From the cell containing the given text, extract its center point as [X, Y] coordinate. 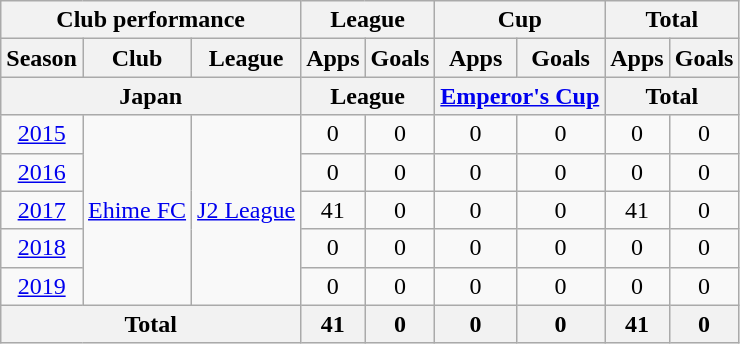
Cup [520, 20]
Emperor's Cup [520, 96]
J2 League [246, 210]
Season [42, 58]
Club [136, 58]
Japan [151, 96]
Club performance [151, 20]
2015 [42, 134]
2017 [42, 210]
Ehime FC [136, 210]
2016 [42, 172]
2018 [42, 248]
2019 [42, 286]
